Return [X, Y] of the center of cell containing provided text 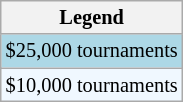
Legend [92, 17]
$25,000 tournaments [92, 51]
$10,000 tournaments [92, 85]
